From the cell containing the given text, extract its center point as [X, Y] coordinate. 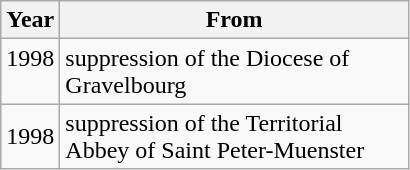
From [234, 20]
suppression of the Territorial Abbey of Saint Peter-Muenster [234, 136]
Year [30, 20]
suppression of the Diocese of Gravelbourg [234, 72]
